Output the [x, y] coordinate of the center of the cell containing the given text.  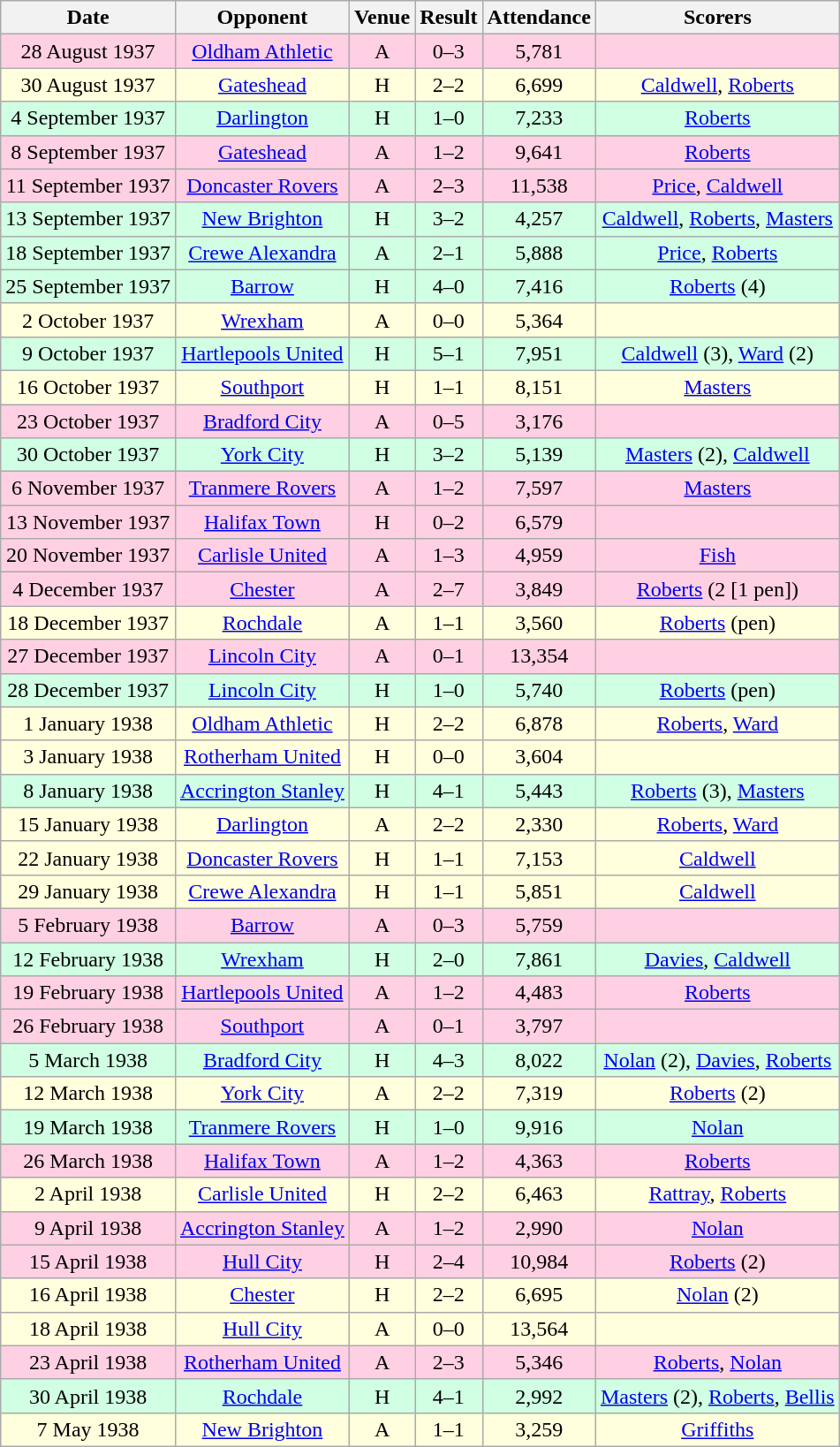
22 January 1938 [88, 858]
13,354 [539, 656]
15 January 1938 [88, 824]
Rattray, Roberts [717, 1194]
18 September 1937 [88, 253]
20 November 1937 [88, 556]
5,759 [539, 925]
8 January 1938 [88, 791]
26 March 1938 [88, 1161]
10,984 [539, 1261]
2–1 [449, 253]
Griffiths [717, 1429]
27 December 1937 [88, 656]
4 December 1937 [88, 589]
30 October 1937 [88, 455]
28 December 1937 [88, 690]
2–4 [449, 1261]
Nolan (2) [717, 1295]
5,364 [539, 320]
4,363 [539, 1161]
13 November 1937 [88, 522]
7,153 [539, 858]
30 August 1937 [88, 85]
0–2 [449, 522]
Davies, Caldwell [717, 958]
4–0 [449, 286]
30 April 1938 [88, 1396]
19 March 1938 [88, 1127]
9,641 [539, 152]
Venue [382, 18]
5,740 [539, 690]
Roberts (2 [1 pen]) [717, 589]
18 December 1937 [88, 623]
7,233 [539, 118]
4,257 [539, 219]
5,888 [539, 253]
8,151 [539, 387]
5,139 [539, 455]
2,330 [539, 824]
5 March 1938 [88, 1060]
Scorers [717, 18]
11,538 [539, 186]
3,560 [539, 623]
26 February 1938 [88, 1027]
2–7 [449, 589]
5,851 [539, 891]
23 October 1937 [88, 421]
12 March 1938 [88, 1094]
5,346 [539, 1362]
Caldwell, Roberts, Masters [717, 219]
9 April 1938 [88, 1228]
2,990 [539, 1228]
7,951 [539, 353]
6,463 [539, 1194]
5,443 [539, 791]
3,176 [539, 421]
11 September 1937 [88, 186]
Roberts (3), Masters [717, 791]
0–5 [449, 421]
6,699 [539, 85]
4 September 1937 [88, 118]
23 April 1938 [88, 1362]
29 January 1938 [88, 891]
16 October 1937 [88, 387]
13 September 1937 [88, 219]
7,597 [539, 489]
3 January 1938 [88, 757]
7 May 1938 [88, 1429]
15 April 1938 [88, 1261]
4–3 [449, 1060]
Nolan (2), Davies, Roberts [717, 1060]
6,579 [539, 522]
Price, Caldwell [717, 186]
Masters (2), Caldwell [717, 455]
Result [449, 18]
1 January 1938 [88, 723]
3,849 [539, 589]
3,797 [539, 1027]
8,022 [539, 1060]
12 February 1938 [88, 958]
Caldwell, Roberts [717, 85]
Attendance [539, 18]
25 September 1937 [88, 286]
6,695 [539, 1295]
Masters (2), Roberts, Bellis [717, 1396]
7,416 [539, 286]
Price, Roberts [717, 253]
Fish [717, 556]
Roberts, Nolan [717, 1362]
2,992 [539, 1396]
28 August 1937 [88, 51]
13,564 [539, 1329]
7,861 [539, 958]
Opponent [261, 18]
Date [88, 18]
5–1 [449, 353]
3,604 [539, 757]
2 October 1937 [88, 320]
4,959 [539, 556]
6 November 1937 [88, 489]
9 October 1937 [88, 353]
2 April 1938 [88, 1194]
18 April 1938 [88, 1329]
1–3 [449, 556]
7,319 [539, 1094]
4,483 [539, 993]
5,781 [539, 51]
2–0 [449, 958]
Caldwell (3), Ward (2) [717, 353]
Roberts (4) [717, 286]
3,259 [539, 1429]
8 September 1937 [88, 152]
6,878 [539, 723]
16 April 1938 [88, 1295]
5 February 1938 [88, 925]
9,916 [539, 1127]
19 February 1938 [88, 993]
